Scan for the cell matching the given text and deliver its (X, Y) coordinate at center. 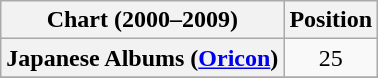
Position (331, 20)
25 (331, 58)
Chart (2000–2009) (142, 20)
Japanese Albums (Oricon) (142, 58)
